Return the [x, y] coordinate for the center point of the cell that contains the specified text.  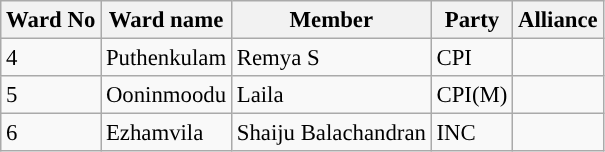
Shaiju Balachandran [331, 133]
Remya S [331, 58]
Member [331, 20]
Puthenkulam [166, 58]
Party [472, 20]
CPI(M) [472, 95]
Alliance [558, 20]
5 [51, 95]
6 [51, 133]
4 [51, 58]
Ooninmoodu [166, 95]
Ward No [51, 20]
CPI [472, 58]
Ward name [166, 20]
INC [472, 133]
Ezhamvila [166, 133]
Laila [331, 95]
